Output the [X, Y] coordinate of the center of the cell containing the given text.  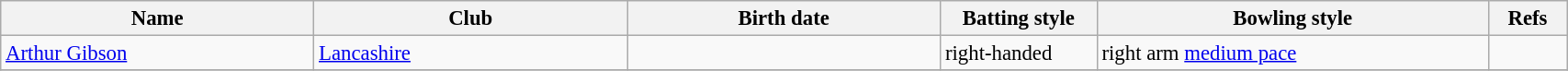
right-handed [1019, 53]
Refs [1527, 18]
Arthur Gibson [158, 53]
Club [470, 18]
Batting style [1019, 18]
Birth date [784, 18]
right arm medium pace [1292, 53]
Name [158, 18]
Bowling style [1292, 18]
Lancashire [470, 53]
